Locate the cell with the specified text and output its (X, Y) center coordinate. 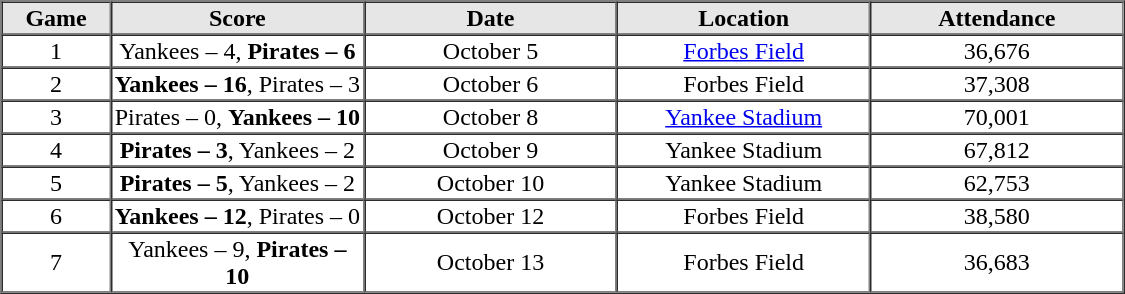
Date (490, 18)
October 8 (490, 116)
Pirates – 3, Yankees – 2 (238, 150)
Score (238, 18)
Yankees – 9, Pirates – 10 (238, 262)
36,676 (996, 50)
38,580 (996, 216)
October 9 (490, 150)
October 5 (490, 50)
62,753 (996, 182)
Pirates – 0, Yankees – 10 (238, 116)
October 12 (490, 216)
7 (56, 262)
36,683 (996, 262)
70,001 (996, 116)
October 13 (490, 262)
October 6 (490, 84)
2 (56, 84)
37,308 (996, 84)
Game (56, 18)
67,812 (996, 150)
1 (56, 50)
6 (56, 216)
Pirates – 5, Yankees – 2 (238, 182)
Attendance (996, 18)
3 (56, 116)
Location (744, 18)
Yankees – 16, Pirates – 3 (238, 84)
5 (56, 182)
4 (56, 150)
Yankees – 4, Pirates – 6 (238, 50)
Yankees – 12, Pirates – 0 (238, 216)
October 10 (490, 182)
